For the text-containing cell, return its midpoint in (x, y) coordinate format. 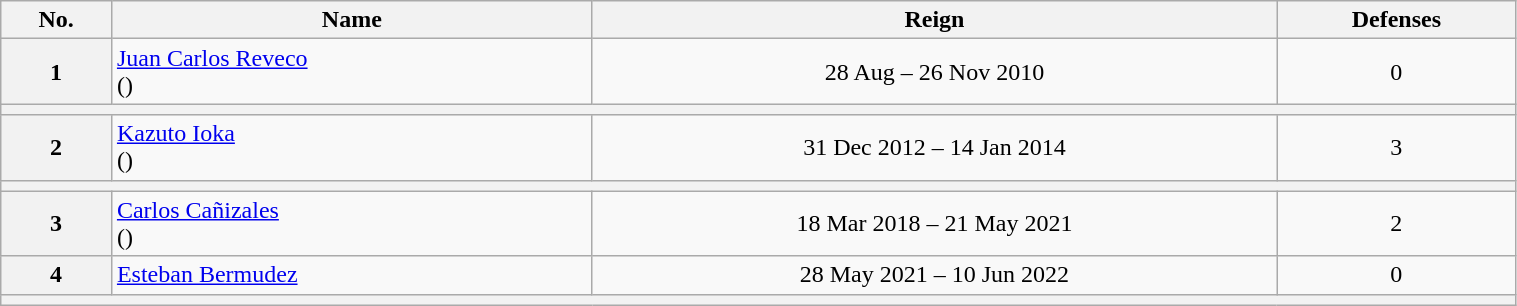
Defenses (1396, 20)
Reign (934, 20)
4 (56, 275)
No. (56, 20)
31 Dec 2012 – 14 Jan 2014 (934, 148)
Kazuto Ioka() (352, 148)
1 (56, 72)
Esteban Bermudez (352, 275)
Name (352, 20)
Carlos Cañizales() (352, 224)
Juan Carlos Reveco() (352, 72)
28 Aug – 26 Nov 2010 (934, 72)
28 May 2021 – 10 Jun 2022 (934, 275)
18 Mar 2018 – 21 May 2021 (934, 224)
